Capture the cell that displays the provided text and extract its (x, y) central coordinate. 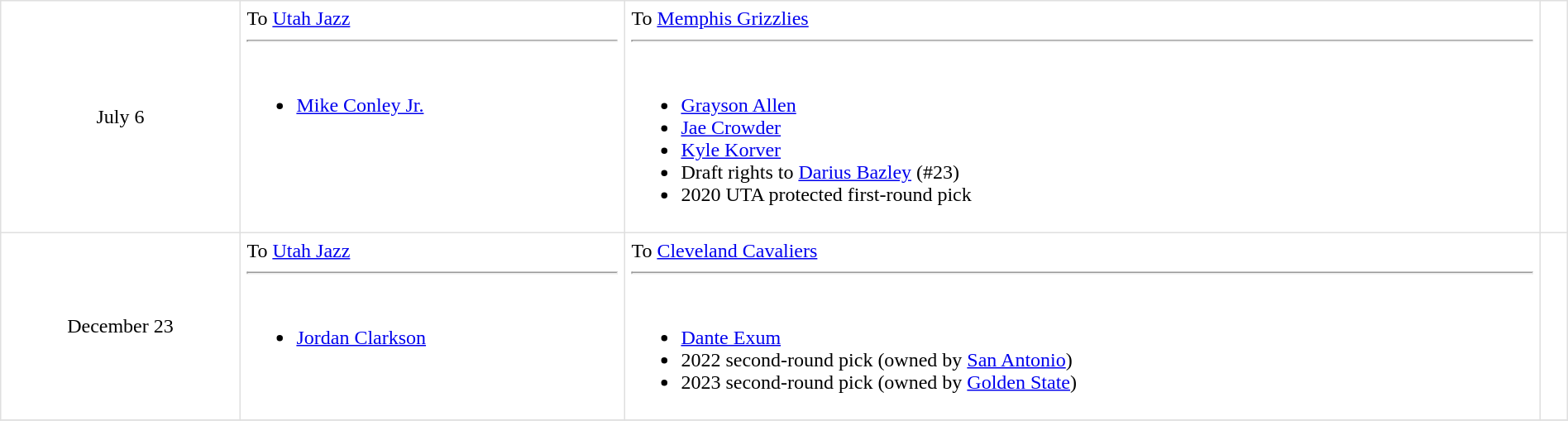
July 6 (121, 117)
To Memphis GrizzliesGrayson AllenJae CrowderKyle KorverDraft rights to Darius Bazley (#23)2020 UTA protected first-round pick (1082, 117)
To Cleveland CavaliersDante Exum2022 second-round pick (owned by San Antonio)2023 second-round pick (owned by Golden State) (1082, 326)
To Utah JazzMike Conley Jr. (432, 117)
December 23 (121, 326)
To Utah JazzJordan Clarkson (432, 326)
